Determine the (X, Y) coordinate at the center of the cell enclosing the given text.  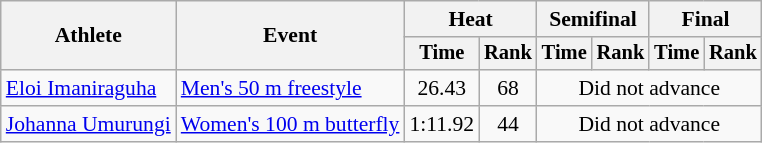
44 (508, 124)
Johanna Umurungi (88, 124)
Event (290, 36)
26.43 (442, 88)
Final (705, 19)
Women's 100 m butterfly (290, 124)
Athlete (88, 36)
Semifinal (593, 19)
1:11.92 (442, 124)
68 (508, 88)
Eloi Imaniraguha (88, 88)
Heat (470, 19)
Men's 50 m freestyle (290, 88)
